From the cell containing the given text, extract its center point as (x, y) coordinate. 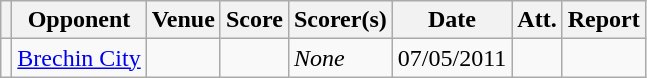
Opponent (79, 20)
Score (254, 20)
Venue (183, 20)
Report (604, 20)
Date (452, 20)
Brechin City (79, 58)
None (340, 58)
07/05/2011 (452, 58)
Att. (537, 20)
Scorer(s) (340, 20)
